Scan for the cell matching the given text and deliver its [X, Y] coordinate at center. 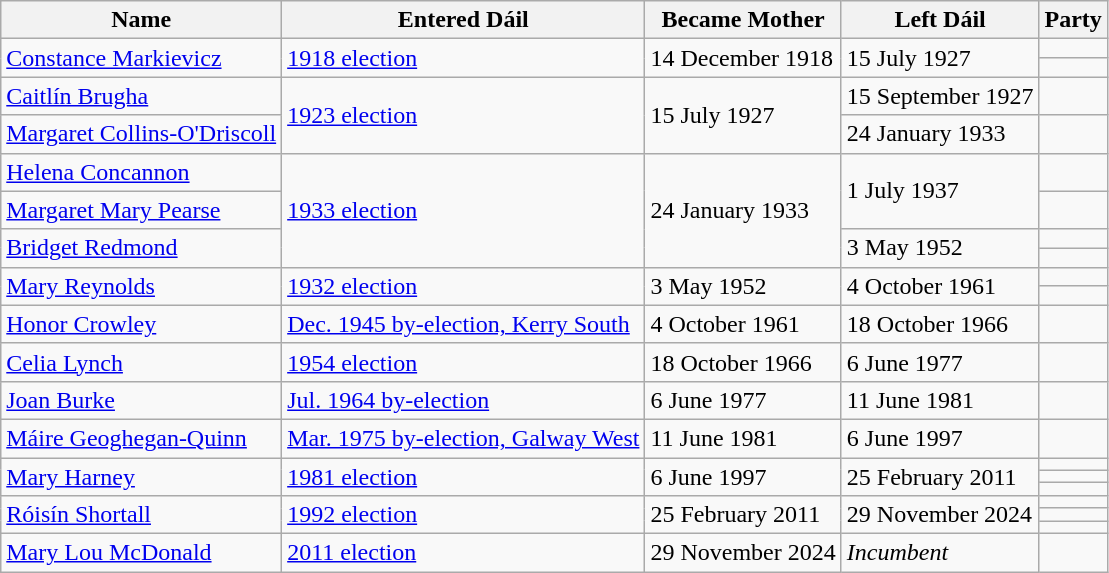
Dec. 1945 by-election, Kerry South [464, 324]
Róisín Shortall [142, 515]
1 July 1937 [940, 191]
Caitlín Brugha [142, 96]
Bridget Redmond [142, 248]
2011 election [464, 553]
Became Mother [743, 20]
1954 election [464, 362]
1992 election [464, 515]
Constance Markievicz [142, 58]
Celia Lynch [142, 362]
Helena Concannon [142, 172]
1918 election [464, 58]
14 December 1918 [743, 58]
Party [1073, 20]
1932 election [464, 286]
Joan Burke [142, 400]
1923 election [464, 115]
Entered Dáil [464, 20]
Left Dáil [940, 20]
1933 election [464, 210]
Honor Crowley [142, 324]
Mar. 1975 by-election, Galway West [464, 438]
Jul. 1964 by-election [464, 400]
Margaret Mary Pearse [142, 210]
Name [142, 20]
Margaret Collins-O'Driscoll [142, 134]
Incumbent [940, 553]
1981 election [464, 477]
Máire Geoghegan-Quinn [142, 438]
Mary Harney [142, 477]
Mary Lou McDonald [142, 553]
Mary Reynolds [142, 286]
15 September 1927 [940, 96]
